Scan for the cell matching the given text and deliver its (X, Y) coordinate at center. 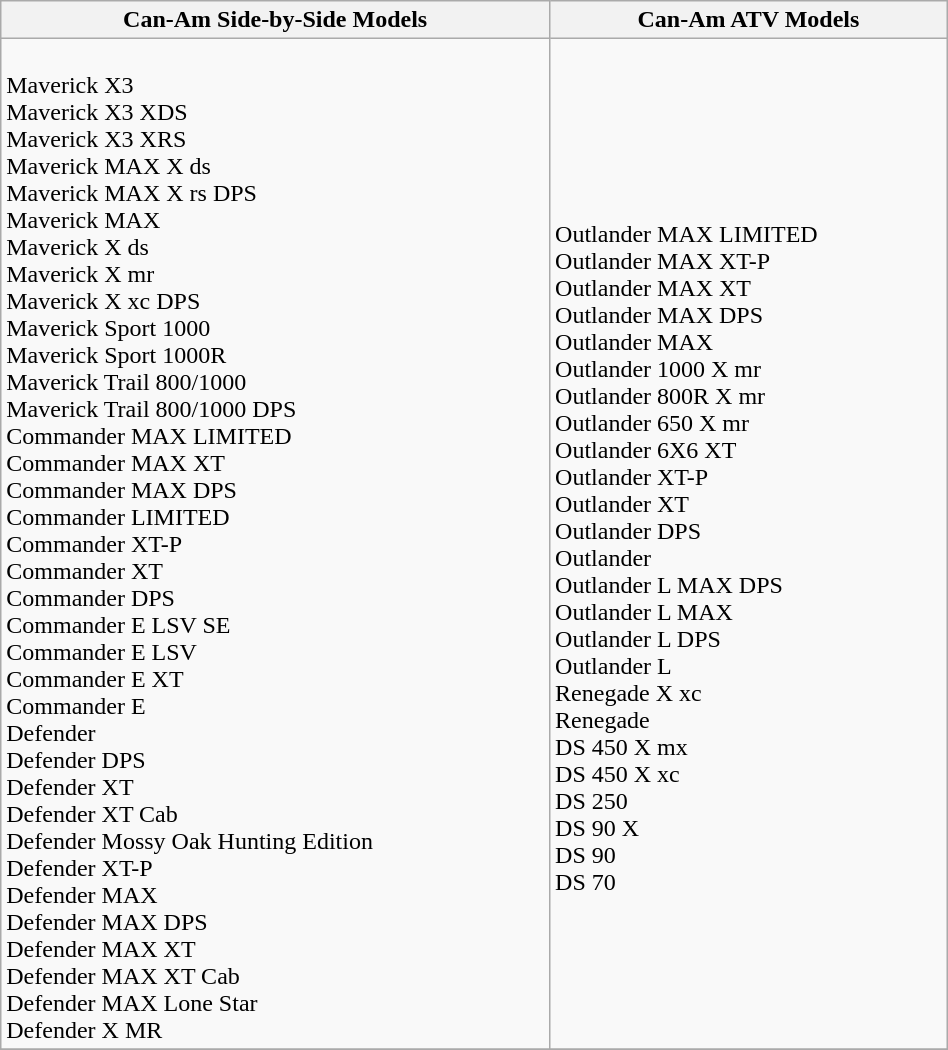
Can-Am Side-by-Side Models (276, 20)
Can-Am ATV Models (749, 20)
